Return the (X, Y) coordinate for the center point of the cell that contains the specified text.  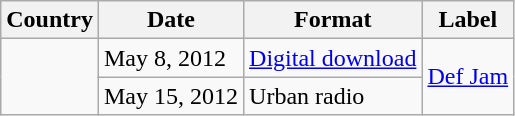
May 8, 2012 (170, 58)
May 15, 2012 (170, 96)
Date (170, 20)
Digital download (333, 58)
Label (468, 20)
Country (50, 20)
Format (333, 20)
Urban radio (333, 96)
Def Jam (468, 77)
